Locate the cell with the specified text and output its [x, y] center coordinate. 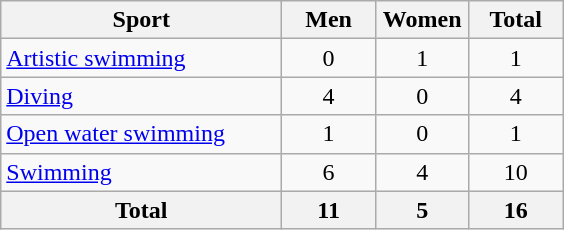
Sport [142, 20]
6 [329, 172]
Men [329, 20]
Swimming [142, 172]
Women [422, 20]
5 [422, 210]
Diving [142, 96]
10 [516, 172]
Open water swimming [142, 134]
16 [516, 210]
11 [329, 210]
Artistic swimming [142, 58]
